Locate the cell with the specified text and output its [X, Y] center coordinate. 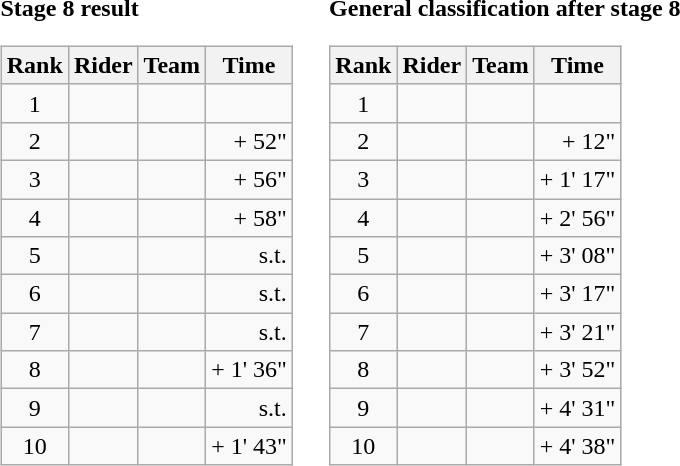
+ 58" [250, 217]
+ 3' 21" [578, 332]
+ 3' 52" [578, 370]
+ 1' 17" [578, 179]
+ 4' 38" [578, 446]
+ 1' 36" [250, 370]
+ 52" [250, 141]
+ 12" [578, 141]
+ 56" [250, 179]
+ 3' 08" [578, 256]
+ 2' 56" [578, 217]
+ 3' 17" [578, 294]
+ 1' 43" [250, 446]
+ 4' 31" [578, 408]
